Output the [X, Y] coordinate of the center of the cell containing the given text.  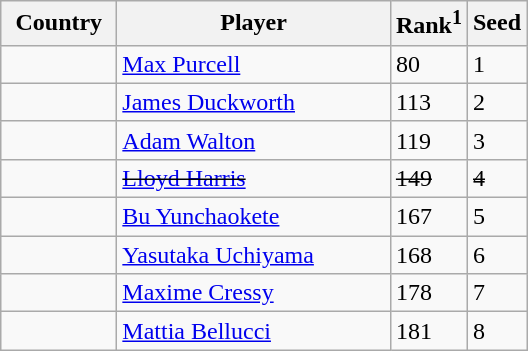
181 [428, 331]
Mattia Bellucci [254, 331]
7 [496, 293]
5 [496, 217]
Rank1 [428, 24]
6 [496, 255]
168 [428, 255]
Seed [496, 24]
178 [428, 293]
Bu Yunchaokete [254, 217]
8 [496, 331]
167 [428, 217]
2 [496, 102]
Lloyd Harris [254, 178]
Max Purcell [254, 64]
3 [496, 140]
1 [496, 64]
James Duckworth [254, 102]
Maxime Cressy [254, 293]
149 [428, 178]
Yasutaka Uchiyama [254, 255]
80 [428, 64]
Country [59, 24]
Adam Walton [254, 140]
113 [428, 102]
119 [428, 140]
Player [254, 24]
4 [496, 178]
